Locate the cell with the specified text and output its [X, Y] center coordinate. 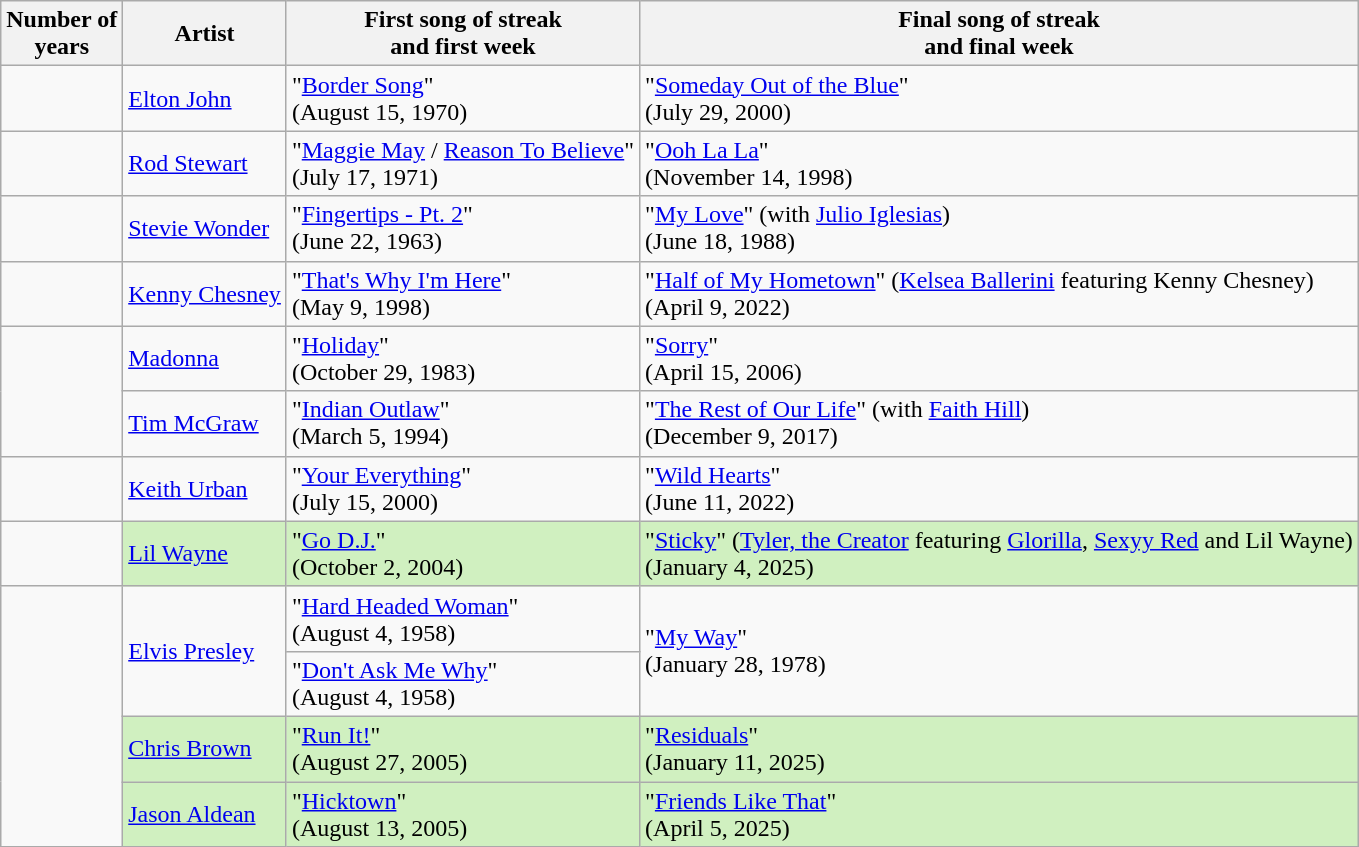
Rod Stewart [205, 164]
Elton John [205, 98]
"Half of My Hometown" (Kelsea Ballerini featuring Kenny Chesney) (April 9, 2022) [1000, 294]
"Someday Out of the Blue" (July 29, 2000) [1000, 98]
"The Rest of Our Life" (with Faith Hill) (December 9, 2017) [1000, 424]
"Friends Like That" (April 5, 2025) [1000, 814]
"Your Everything" (July 15, 2000) [462, 488]
Kenny Chesney [205, 294]
"Hicktown" (August 13, 2005) [462, 814]
"Run It!" (August 27, 2005) [462, 748]
Final song of streakand final week [1000, 34]
Number of years [62, 34]
"Don't Ask Me Why" (August 4, 1958) [462, 684]
"My Love" (with Julio Iglesias) (June 18, 1988) [1000, 228]
"Hard Headed Woman" (August 4, 1958) [462, 618]
Chris Brown [205, 748]
Stevie Wonder [205, 228]
Jason Aldean [205, 814]
"Wild Hearts" (June 11, 2022) [1000, 488]
Madonna [205, 358]
"Ooh La La" (November 14, 1998) [1000, 164]
"Maggie May / Reason To Believe" (July 17, 1971) [462, 164]
"Go D.J." (October 2, 2004) [462, 554]
"Residuals" (January 11, 2025) [1000, 748]
Elvis Presley [205, 651]
Keith Urban [205, 488]
"Indian Outlaw" (March 5, 1994) [462, 424]
Tim McGraw [205, 424]
"Border Song" (August 15, 1970) [462, 98]
"Sticky" (Tyler, the Creator featuring Glorilla, Sexyy Red and Lil Wayne) (January 4, 2025) [1000, 554]
"Sorry" (April 15, 2006) [1000, 358]
"My Way" (January 28, 1978) [1000, 651]
Artist [205, 34]
"Fingertips - Pt. 2" (June 22, 1963) [462, 228]
First song of streakand first week [462, 34]
Lil Wayne [205, 554]
"Holiday" (October 29, 1983) [462, 358]
"That's Why I'm Here" (May 9, 1998) [462, 294]
